Detect which cell encompasses the target text, then output its [X, Y] center coordinate. 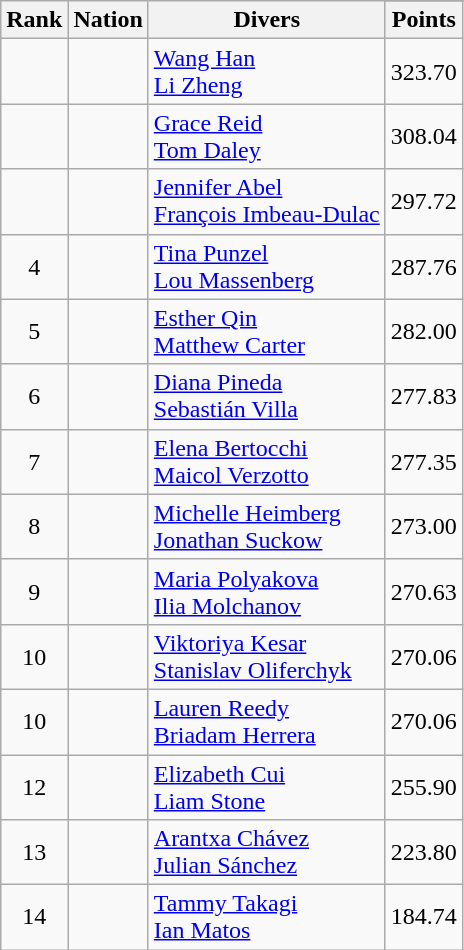
Nation [108, 20]
287.76 [424, 266]
Divers [266, 20]
Rank [34, 20]
223.80 [424, 852]
282.00 [424, 332]
Michelle HeimbergJonathan Suckow [266, 526]
4 [34, 266]
Tammy TakagiIan Matos [266, 918]
277.83 [424, 396]
7 [34, 462]
Points [424, 20]
184.74 [424, 918]
323.70 [424, 72]
277.35 [424, 462]
Tina PunzelLou Massenberg [266, 266]
Diana PinedaSebastián Villa [266, 396]
12 [34, 786]
297.72 [424, 202]
5 [34, 332]
Arantxa ChávezJulian Sánchez [266, 852]
Elizabeth CuiLiam Stone [266, 786]
Wang HanLi Zheng [266, 72]
270.63 [424, 592]
6 [34, 396]
Lauren ReedyBriadam Herrera [266, 722]
Elena BertocchiMaicol Verzotto [266, 462]
13 [34, 852]
Jennifer AbelFrançois Imbeau-Dulac [266, 202]
14 [34, 918]
Viktoriya KesarStanislav Oliferchyk [266, 656]
Esther QinMatthew Carter [266, 332]
Grace ReidTom Daley [266, 136]
9 [34, 592]
Maria PolyakovaIlia Molchanov [266, 592]
308.04 [424, 136]
8 [34, 526]
273.00 [424, 526]
255.90 [424, 786]
